Search for the cell housing the specified text and yield its [X, Y] center coordinate. 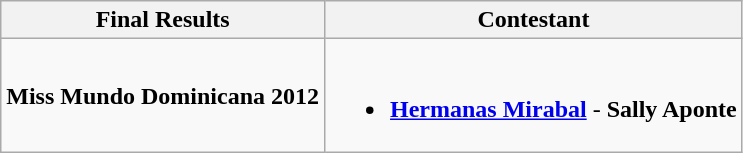
Miss Mundo Dominicana 2012 [163, 96]
Contestant [534, 20]
Final Results [163, 20]
Hermanas Mirabal - Sally Aponte [534, 96]
